From the cell containing the given text, extract its center point as [X, Y] coordinate. 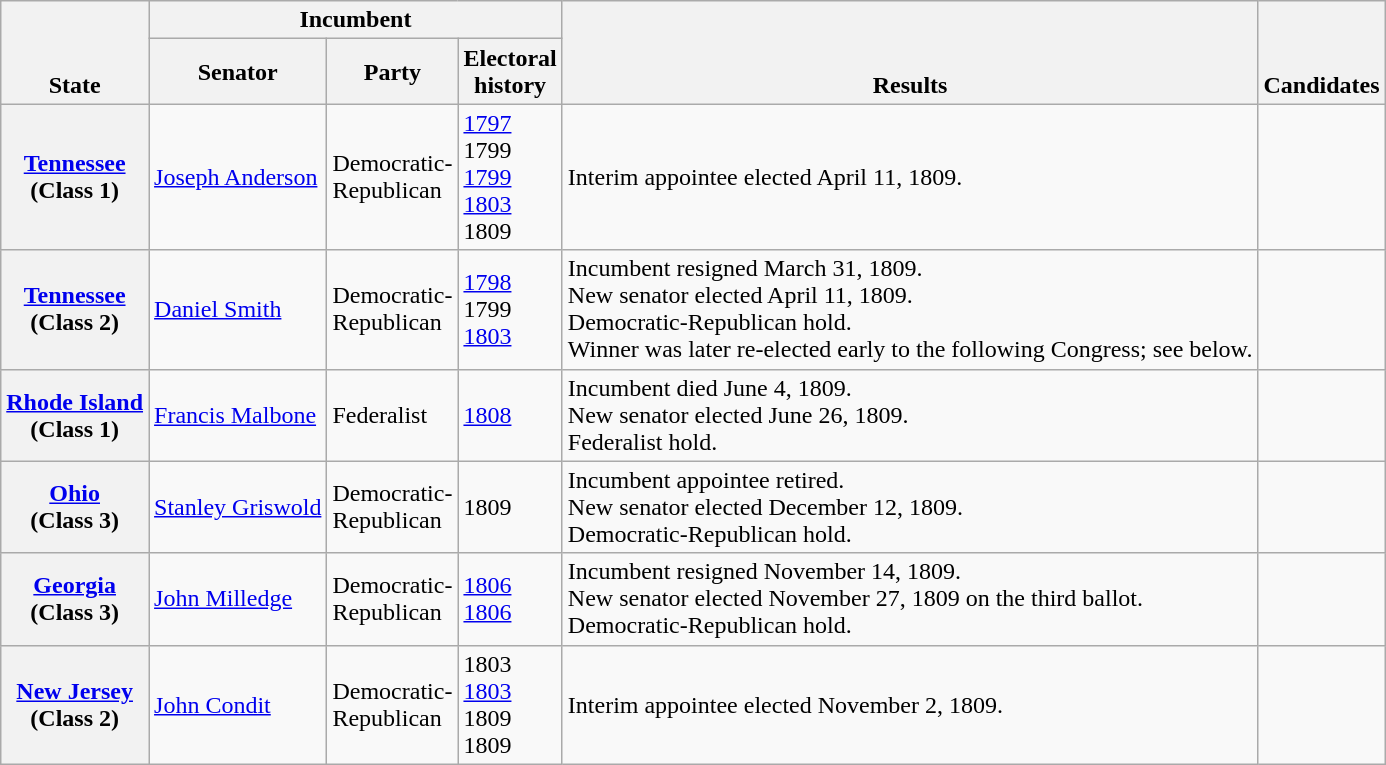
Tennessee(Class 1) [75, 177]
Ohio(Class 3) [75, 507]
John Condit [238, 704]
1798 1799 1803 [510, 310]
State [75, 52]
New Jersey(Class 2) [75, 704]
Francis Malbone [238, 415]
1797 1799 1799 18031809 [510, 177]
1806 1806 [510, 599]
Daniel Smith [238, 310]
Incumbent appointee retired.New senator elected December 12, 1809.Democratic-Republican hold. [910, 507]
Tennessee(Class 2) [75, 310]
Interim appointee elected April 11, 1809. [910, 177]
Results [910, 52]
Georgia(Class 3) [75, 599]
Senator [238, 72]
1803 1803 1809 1809 [510, 704]
John Milledge [238, 599]
Federalist [392, 415]
Party [392, 72]
Joseph Anderson [238, 177]
1809 [510, 507]
Candidates [1322, 52]
1808 [510, 415]
Electoralhistory [510, 72]
Incumbent died June 4, 1809.New senator elected June 26, 1809.Federalist hold. [910, 415]
Interim appointee elected November 2, 1809. [910, 704]
Rhode Island(Class 1) [75, 415]
Stanley Griswold [238, 507]
Incumbent [356, 20]
Incumbent resigned November 14, 1809.New senator elected November 27, 1809 on the third ballot.Democratic-Republican hold. [910, 599]
